Provide the [X, Y] coordinate of the cell's center where the given text is located.  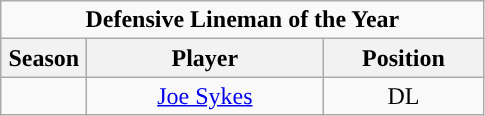
Season [44, 58]
Position [404, 58]
Defensive Lineman of the Year [242, 20]
Player [205, 58]
DL [404, 96]
Joe Sykes [205, 96]
